Locate the cell with the specified text and output its [x, y] center coordinate. 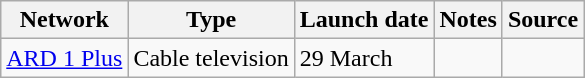
Launch date [364, 20]
Notes [468, 20]
Cable television [211, 58]
Network [64, 20]
29 March [364, 58]
Type [211, 20]
ARD 1 Plus [64, 58]
Source [542, 20]
